Locate the cell with the specified text and output its [X, Y] center coordinate. 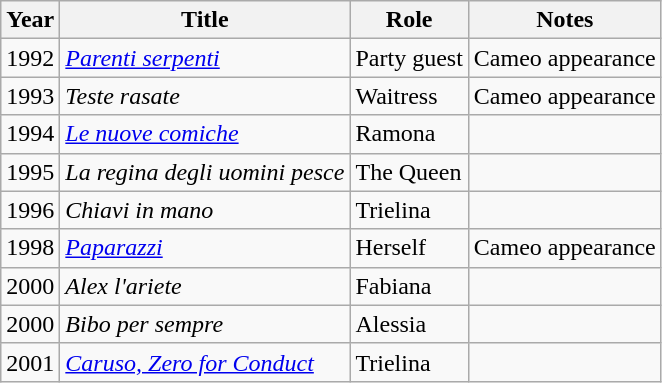
1992 [30, 58]
Ramona [409, 134]
Teste rasate [205, 96]
Chiavi in mano [205, 210]
The Queen [409, 172]
Year [30, 20]
Herself [409, 248]
1998 [30, 248]
Parenti serpenti [205, 58]
Alessia [409, 324]
Alex l'ariete [205, 286]
1995 [30, 172]
Party guest [409, 58]
La regina degli uomini pesce [205, 172]
Role [409, 20]
1994 [30, 134]
2001 [30, 362]
Waitress [409, 96]
Caruso, Zero for Conduct [205, 362]
Notes [564, 20]
Fabiana [409, 286]
1996 [30, 210]
1993 [30, 96]
Le nuove comiche [205, 134]
Bibo per sempre [205, 324]
Title [205, 20]
Paparazzi [205, 248]
